Pinpoint the cell where the given text exists, returning its (x, y) midpoint coordinate. 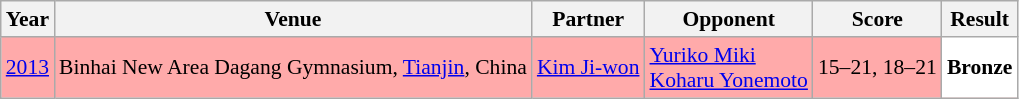
2013 (28, 68)
Result (980, 19)
Venue (293, 19)
Bronze (980, 68)
Partner (588, 19)
15–21, 18–21 (878, 68)
Kim Ji-won (588, 68)
Year (28, 19)
Binhai New Area Dagang Gymnasium, Tianjin, China (293, 68)
Yuriko Miki Koharu Yonemoto (729, 68)
Score (878, 19)
Opponent (729, 19)
